Provide the [X, Y] coordinate of the cell's center where the given text is located.  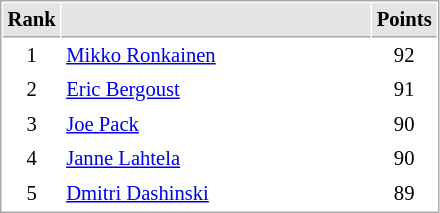
Dmitri Dashinski [216, 194]
Points [404, 20]
Joe Pack [216, 124]
4 [32, 158]
91 [404, 90]
3 [32, 124]
89 [404, 194]
92 [404, 56]
Eric Bergoust [216, 90]
1 [32, 56]
Mikko Ronkainen [216, 56]
Rank [32, 20]
2 [32, 90]
Janne Lahtela [216, 158]
5 [32, 194]
